Return the [x, y] coordinate for the center point of the cell that contains the specified text.  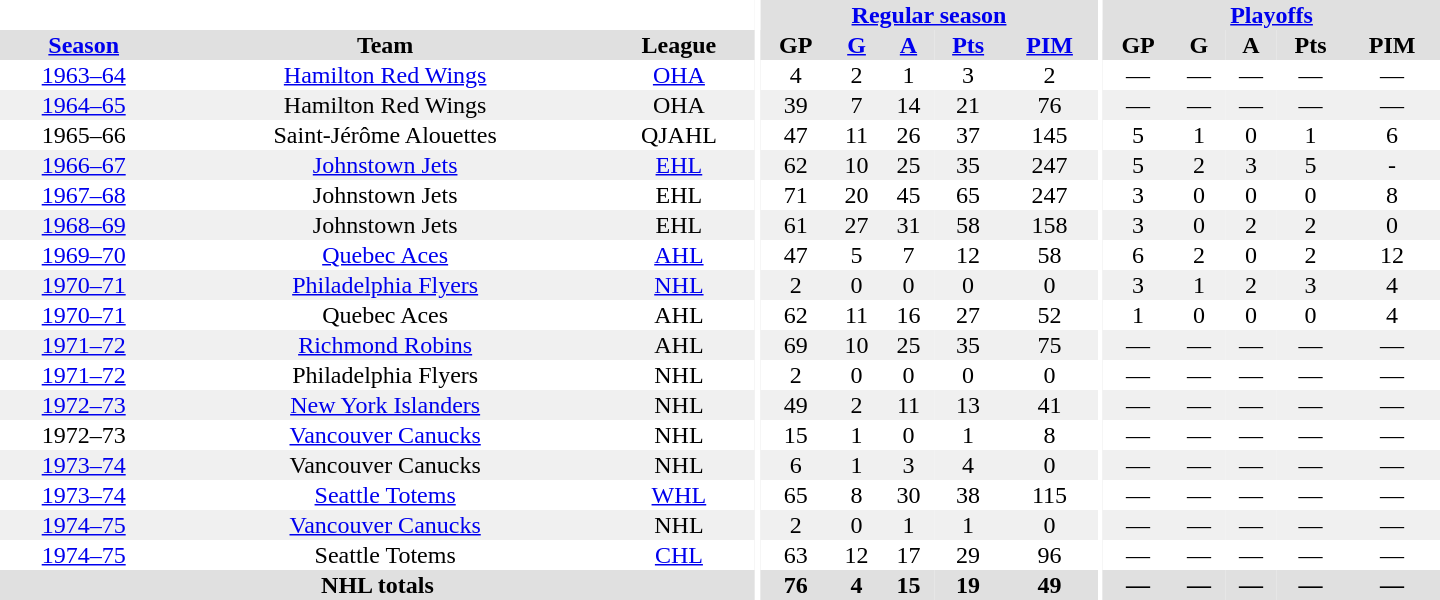
37 [968, 135]
61 [796, 225]
71 [796, 195]
13 [968, 405]
115 [1050, 495]
29 [968, 555]
Playoffs [1272, 15]
14 [909, 105]
New York Islanders [384, 405]
- [1392, 165]
NHL totals [378, 585]
1965–66 [84, 135]
96 [1050, 555]
16 [909, 315]
41 [1050, 405]
League [679, 45]
17 [909, 555]
38 [968, 495]
26 [909, 135]
31 [909, 225]
Team [384, 45]
19 [968, 585]
CHL [679, 555]
69 [796, 345]
21 [968, 105]
1963–64 [84, 75]
30 [909, 495]
20 [857, 195]
Saint-Jérôme Alouettes [384, 135]
145 [1050, 135]
Regular season [930, 15]
Richmond Robins [384, 345]
QJAHL [679, 135]
1966–67 [84, 165]
75 [1050, 345]
WHL [679, 495]
1964–65 [84, 105]
1968–69 [84, 225]
39 [796, 105]
1967–68 [84, 195]
63 [796, 555]
52 [1050, 315]
1969–70 [84, 255]
158 [1050, 225]
Season [84, 45]
45 [909, 195]
